Determine the (x, y) coordinate at the center of the cell enclosing the given text.  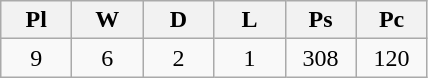
2 (178, 58)
6 (108, 58)
9 (36, 58)
D (178, 20)
Pl (36, 20)
120 (392, 58)
L (250, 20)
308 (320, 58)
Ps (320, 20)
Pc (392, 20)
W (108, 20)
1 (250, 58)
